From the cell containing the given text, extract its center point as [x, y] coordinate. 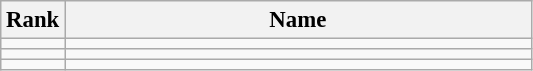
Name [298, 20]
Rank [33, 20]
